Identify which cell holds the provided text, then report its (x, y) central coordinate. 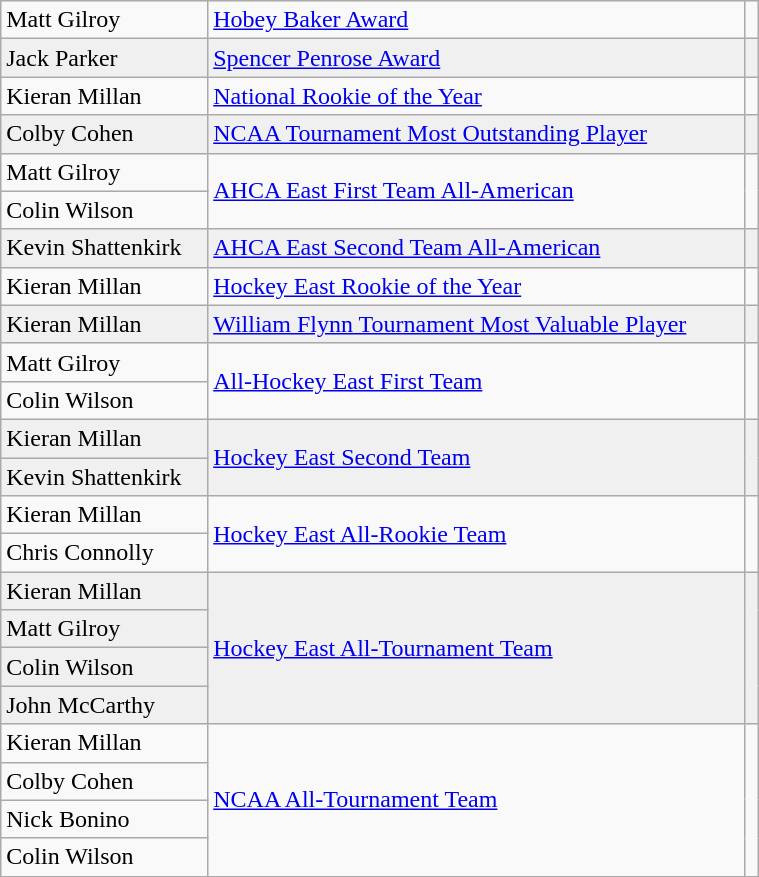
John McCarthy (104, 705)
NCAA All-Tournament Team (477, 800)
All-Hockey East First Team (477, 381)
Hockey East All-Tournament Team (477, 648)
Hockey East Second Team (477, 457)
Hockey East All-Rookie Team (477, 534)
Jack Parker (104, 58)
Hobey Baker Award (477, 20)
Chris Connolly (104, 553)
William Flynn Tournament Most Valuable Player (477, 324)
Nick Bonino (104, 819)
Spencer Penrose Award (477, 58)
Hockey East Rookie of the Year (477, 286)
AHCA East Second Team All-American (477, 248)
AHCA East First Team All-American (477, 191)
NCAA Tournament Most Outstanding Player (477, 134)
National Rookie of the Year (477, 96)
